Identify which cell holds the provided text, then report its [x, y] central coordinate. 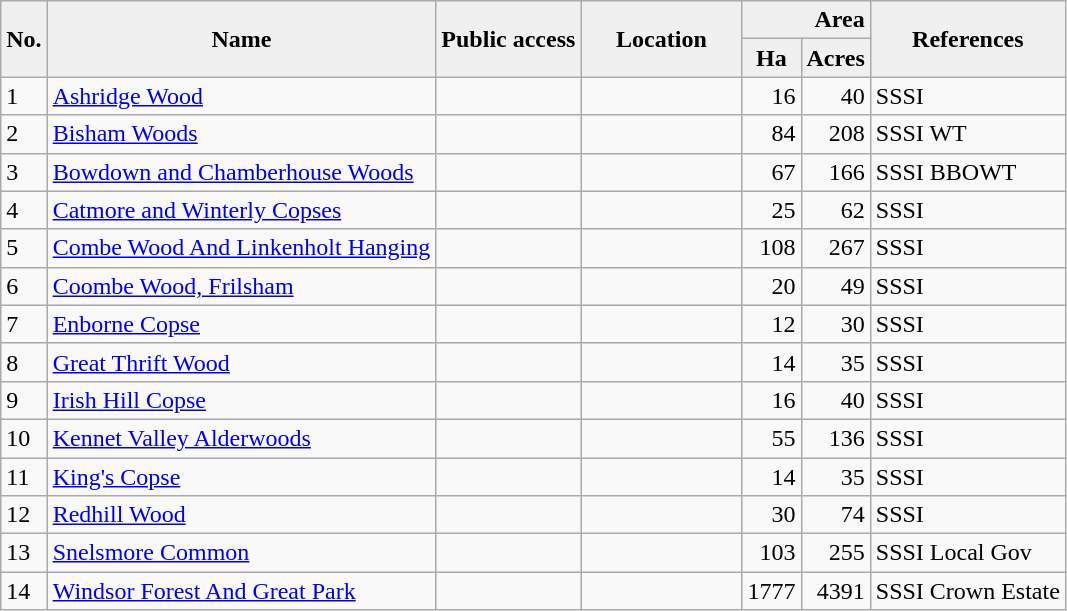
136 [836, 438]
Ashridge Wood [242, 96]
Bisham Woods [242, 134]
Combe Wood And Linkenholt Hanging [242, 248]
References [968, 39]
1777 [772, 591]
13 [24, 553]
SSSI WT [968, 134]
8 [24, 362]
4 [24, 210]
Ha [772, 58]
84 [772, 134]
Name [242, 39]
208 [836, 134]
Coombe Wood, Frilsham [242, 286]
108 [772, 248]
74 [836, 515]
10 [24, 438]
Catmore and Winterly Copses [242, 210]
SSSI BBOWT [968, 172]
Irish Hill Copse [242, 400]
No. [24, 39]
Area [806, 20]
5 [24, 248]
9 [24, 400]
166 [836, 172]
20 [772, 286]
Location [662, 39]
103 [772, 553]
49 [836, 286]
3 [24, 172]
11 [24, 477]
25 [772, 210]
Snelsmore Common [242, 553]
Redhill Wood [242, 515]
Enborne Copse [242, 324]
Windsor Forest And Great Park [242, 591]
2 [24, 134]
1 [24, 96]
67 [772, 172]
Acres [836, 58]
267 [836, 248]
King's Copse [242, 477]
SSSI Local Gov [968, 553]
Great Thrift Wood [242, 362]
Public access [508, 39]
255 [836, 553]
4391 [836, 591]
62 [836, 210]
SSSI Crown Estate [968, 591]
7 [24, 324]
Bowdown and Chamberhouse Woods [242, 172]
Kennet Valley Alderwoods [242, 438]
6 [24, 286]
55 [772, 438]
